Determine the (x, y) coordinate at the center of the cell enclosing the given text.  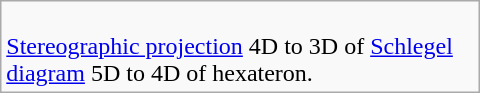
Stereographic projection 4D to 3D of Schlegel diagram 5D to 4D of hexateron. (240, 47)
